Locate the cell with the specified text and output its [X, Y] center coordinate. 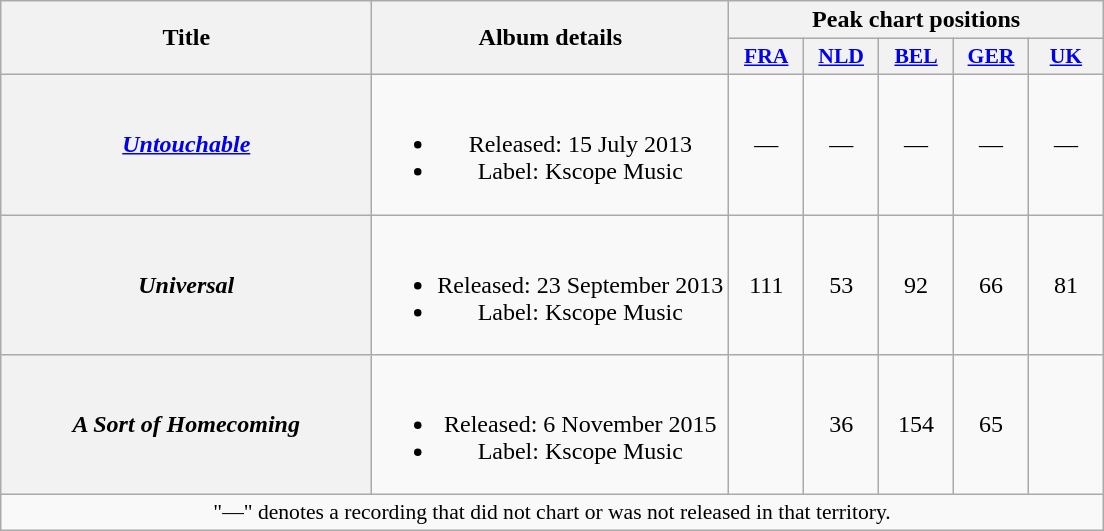
Peak chart positions [916, 20]
65 [992, 425]
66 [992, 284]
36 [842, 425]
NLD [842, 57]
154 [916, 425]
Title [186, 38]
UK [1066, 57]
BEL [916, 57]
Album details [550, 38]
Universal [186, 284]
53 [842, 284]
Released: 6 November 2015Label: Kscope Music [550, 425]
A Sort of Homecoming [186, 425]
Untouchable [186, 144]
81 [1066, 284]
Released: 23 September 2013Label: Kscope Music [550, 284]
"—" denotes a recording that did not chart or was not released in that territory. [552, 513]
GER [992, 57]
Released: 15 July 2013Label: Kscope Music [550, 144]
FRA [766, 57]
111 [766, 284]
92 [916, 284]
